Capture the cell that displays the provided text and extract its (x, y) central coordinate. 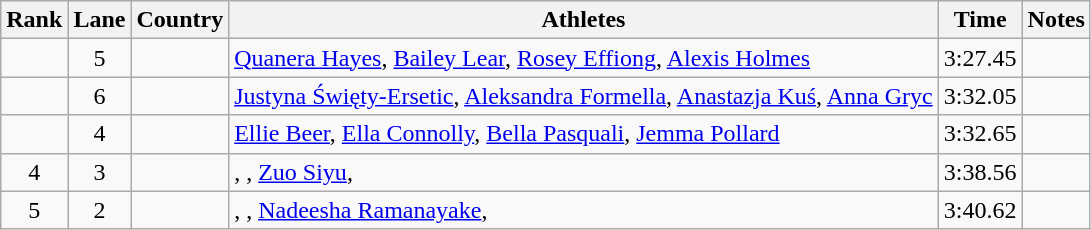
Country (180, 20)
3:27.45 (980, 58)
Lane (100, 20)
6 (100, 96)
3:32.65 (980, 134)
, , Nadeesha Ramanayake, (584, 210)
Athletes (584, 20)
Time (980, 20)
2 (100, 210)
Justyna Święty-Ersetic, Aleksandra Formella, Anastazja Kuś, Anna Gryc (584, 96)
3 (100, 172)
, , Zuo Siyu, (584, 172)
3:40.62 (980, 210)
3:38.56 (980, 172)
3:32.05 (980, 96)
Rank (34, 20)
Notes (1056, 20)
Quanera Hayes, Bailey Lear, Rosey Effiong, Alexis Holmes (584, 58)
Ellie Beer, Ella Connolly, Bella Pasquali, Jemma Pollard (584, 134)
